Return the (x, y) coordinate for the center point of the cell that contains the specified text.  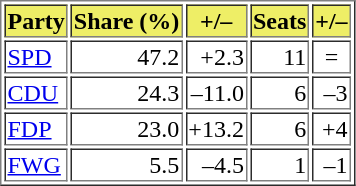
–4.5 (216, 164)
1 (280, 164)
Seats (280, 20)
CDU (36, 92)
5.5 (127, 164)
11 (280, 56)
–11.0 (216, 92)
FDP (36, 128)
47.2 (127, 56)
–1 (331, 164)
+13.2 (216, 128)
Party (36, 20)
Share (%) (127, 20)
SPD (36, 56)
FWG (36, 164)
= (331, 56)
+4 (331, 128)
+2.3 (216, 56)
–3 (331, 92)
24.3 (127, 92)
23.0 (127, 128)
